Pinpoint the cell where the given text exists, returning its [x, y] midpoint coordinate. 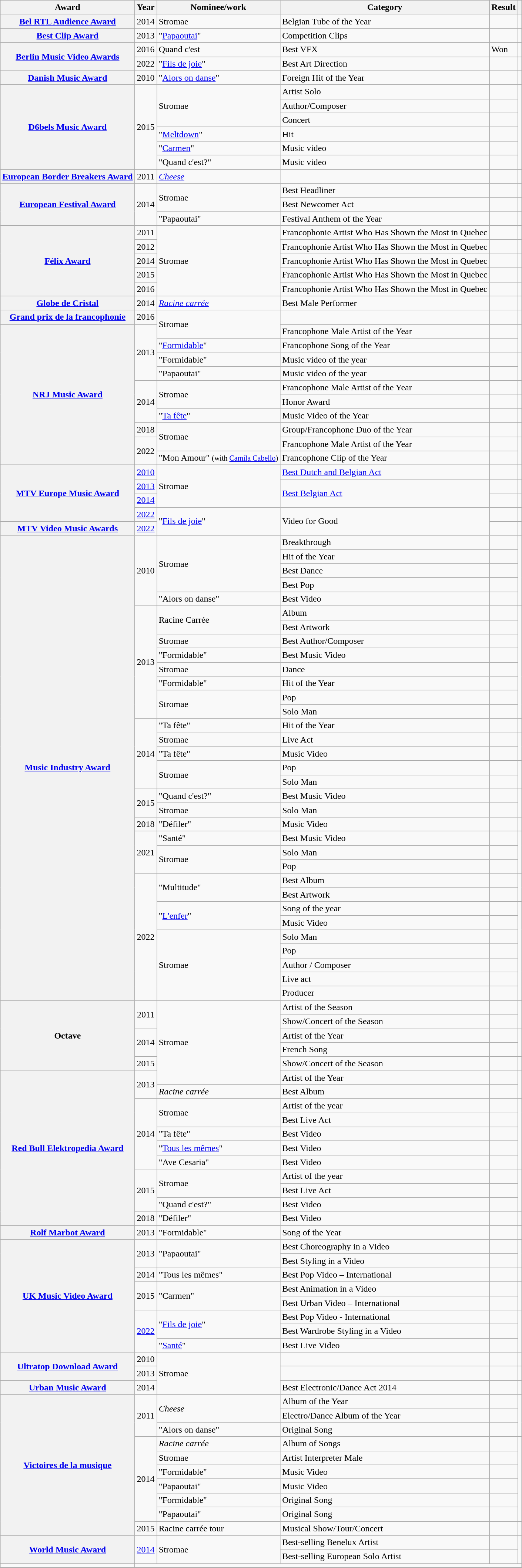
Best Animation in a Video [385, 1289]
Music Industry Award [67, 768]
Dance [385, 669]
Best Art Direction [385, 64]
Best Styling in a Video [385, 1261]
"Meltdown" [218, 134]
Best Dutch and Belgian Act [385, 472]
Group/Francophone Duo of the Year [385, 430]
Song of the Year [385, 1232]
Nominee/work [218, 7]
Award [67, 7]
Artist Solo [385, 92]
"Mon Amour" (with Camila Cabello) [218, 458]
Berlin Music Video Awards [67, 57]
Concert [385, 120]
Year [146, 7]
Best Pop Video - International [385, 1317]
Electro/Dance Album of the Year [385, 1416]
D6bels Music Award [67, 127]
Best Clip Award [67, 36]
Grand prix de la francophonie [67, 317]
European Border Breakers Award [67, 176]
Music Video of the Year [385, 416]
Red Bull Elektropedia Award [67, 1148]
Author/Composer [385, 106]
Félix Award [67, 261]
Racine Carrée [218, 620]
Competition Clips [385, 36]
Victoires de la musique [67, 1465]
Octave [67, 1035]
Hit [385, 134]
MTV Video Music Awards [67, 528]
Album of Songs [385, 1444]
Result [503, 7]
"L'enfer" [218, 916]
"Ave Cesaria" [218, 1162]
Category [385, 7]
Honor Award [385, 401]
Quand c'est [218, 50]
Best-selling Benelux Artist [385, 1542]
Best Live Video [385, 1345]
Author / Composer [385, 965]
Artist Interpreter Male [385, 1458]
Globe de Cristal [67, 303]
Best VFX [385, 50]
Best Pop Video – International [385, 1275]
Ultratop Download Award [67, 1366]
Racine carrée tour [218, 1528]
Video for Good [385, 521]
2012 [146, 247]
Song of the year [385, 909]
Album of the Year [385, 1402]
World Music Award [67, 1550]
Bel RTL Audience Award [67, 21]
Won [503, 50]
Best Author/Composer [385, 641]
Urban Music Award [67, 1387]
Artist of the Season [385, 1007]
Musical Show/Tour/Concert [385, 1528]
2021 [146, 852]
Breakthrough [385, 542]
Live Act [385, 740]
Festival Anthem of the Year [385, 219]
Best-selling European Solo Artist [385, 1557]
Best Pop [385, 585]
European Festival Award [67, 205]
Francophone Song of the Year [385, 345]
Belgian Tube of the Year [385, 21]
Best Dance [385, 571]
Best Urban Video – International [385, 1303]
Danish Music Award [67, 78]
Best Wardrobe Styling in a Video [385, 1331]
Best Belgian Act [385, 493]
UK Music Video Award [67, 1296]
Rolf Marbot Award [67, 1232]
MTV Europe Music Award [67, 493]
Best Headliner [385, 191]
Album [385, 613]
Francophone Clip of the Year [385, 458]
NRJ Music Award [67, 394]
Best Male Performer [385, 303]
Foreign Hit of the Year [385, 78]
Best Choreography in a Video [385, 1246]
Producer [385, 993]
Best Electronic/Dance Act 2014 [385, 1387]
Best Newcomer Act [385, 205]
French Song [385, 1049]
Live act [385, 979]
"Multitude" [218, 888]
